Locate the cell with the specified text and output its (X, Y) center coordinate. 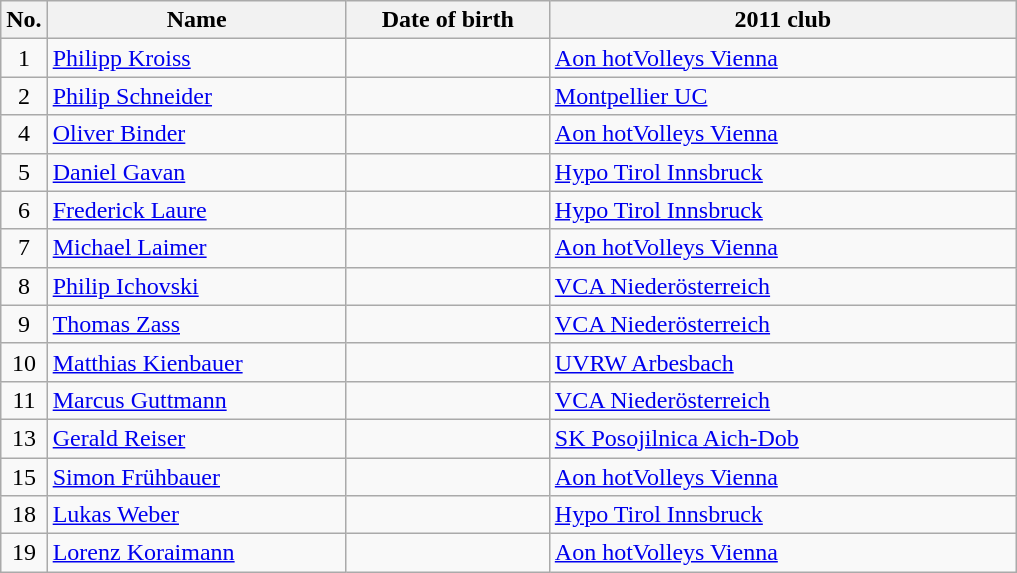
7 (24, 248)
Date of birth (448, 20)
No. (24, 20)
Michael Laimer (196, 248)
Lukas Weber (196, 515)
10 (24, 362)
2 (24, 96)
Philip Ichovski (196, 286)
1 (24, 58)
Philipp Kroiss (196, 58)
Oliver Binder (196, 134)
Simon Frühbauer (196, 477)
18 (24, 515)
Thomas Zass (196, 324)
6 (24, 210)
4 (24, 134)
13 (24, 438)
8 (24, 286)
Marcus Guttmann (196, 400)
11 (24, 400)
SK Posojilnica Aich-Dob (782, 438)
Daniel Gavan (196, 172)
Philip Schneider (196, 96)
15 (24, 477)
Lorenz Koraimann (196, 553)
Frederick Laure (196, 210)
9 (24, 324)
2011 club (782, 20)
Matthias Kienbauer (196, 362)
5 (24, 172)
UVRW Arbesbach (782, 362)
Gerald Reiser (196, 438)
Name (196, 20)
19 (24, 553)
Montpellier UC (782, 96)
